Pinpoint the cell where the given text exists, returning its (X, Y) midpoint coordinate. 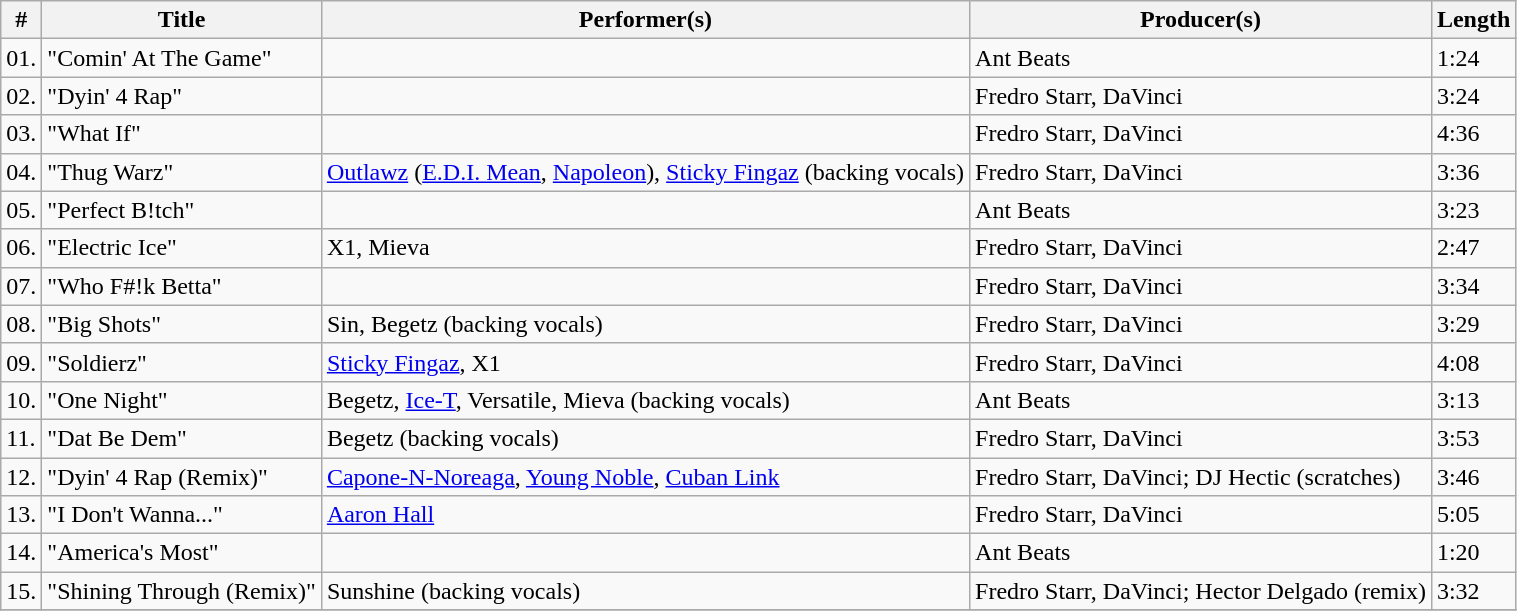
Sticky Fingaz, X1 (645, 362)
12. (22, 477)
"Electric Ice" (182, 248)
3:24 (1473, 96)
Sin, Begetz (backing vocals) (645, 324)
"Shining Through (Remix)" (182, 591)
3:13 (1473, 400)
Sunshine (backing vocals) (645, 591)
13. (22, 515)
Begetz, Ice-T, Versatile, Mieva (backing vocals) (645, 400)
3:36 (1473, 172)
"Thug Warz" (182, 172)
Title (182, 20)
"Comin' At The Game" (182, 58)
14. (22, 553)
4:08 (1473, 362)
X1, Mieva (645, 248)
"What If" (182, 134)
2:47 (1473, 248)
Fredro Starr, DaVinci; Hector Delgado (remix) (1201, 591)
09. (22, 362)
Capone-N-Noreaga, Young Noble, Cuban Link (645, 477)
4:36 (1473, 134)
08. (22, 324)
01. (22, 58)
07. (22, 286)
# (22, 20)
03. (22, 134)
3:29 (1473, 324)
"Perfect B!tch" (182, 210)
3:34 (1473, 286)
3:46 (1473, 477)
10. (22, 400)
3:32 (1473, 591)
Outlawz (E.D.I. Mean, Napoleon), Sticky Fingaz (backing vocals) (645, 172)
06. (22, 248)
3:53 (1473, 438)
"One Night" (182, 400)
Producer(s) (1201, 20)
05. (22, 210)
"Dyin' 4 Rap (Remix)" (182, 477)
3:23 (1473, 210)
11. (22, 438)
Aaron Hall (645, 515)
Begetz (backing vocals) (645, 438)
Fredro Starr, DaVinci; DJ Hectic (scratches) (1201, 477)
15. (22, 591)
"Who F#!k Betta" (182, 286)
"America's Most" (182, 553)
"I Don't Wanna..." (182, 515)
1:24 (1473, 58)
"Soldierz" (182, 362)
"Dyin' 4 Rap" (182, 96)
02. (22, 96)
04. (22, 172)
Length (1473, 20)
1:20 (1473, 553)
"Dat Be Dem" (182, 438)
"Big Shots" (182, 324)
Performer(s) (645, 20)
5:05 (1473, 515)
